Pinpoint the cell where the given text exists, returning its [X, Y] midpoint coordinate. 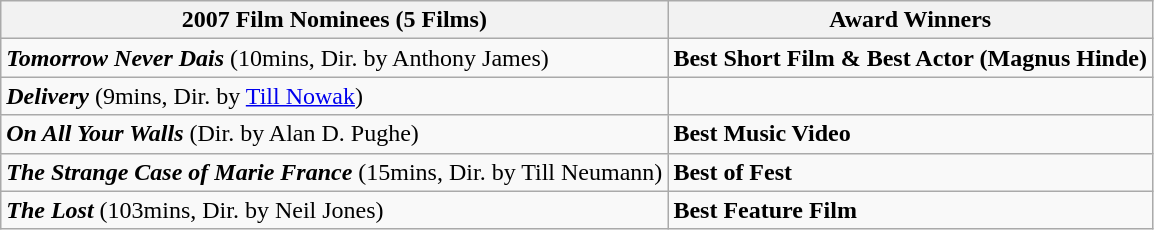
Best Feature Film [910, 210]
On All Your Walls (Dir. by Alan D. Pughe) [334, 134]
Best Short Film & Best Actor (Magnus Hinde) [910, 58]
The Strange Case of Marie France (15mins, Dir. by Till Neumann) [334, 172]
Best Music Video [910, 134]
Tomorrow Never Dais (10mins, Dir. by Anthony James) [334, 58]
Delivery (9mins, Dir. by Till Nowak) [334, 96]
Award Winners [910, 20]
Best of Fest [910, 172]
The Lost (103mins, Dir. by Neil Jones) [334, 210]
2007 Film Nominees (5 Films) [334, 20]
